Provide the [x, y] coordinate of the cell's center where the given text is located.  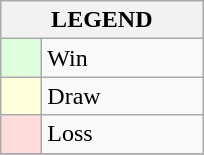
Loss [122, 134]
LEGEND [102, 20]
Draw [122, 96]
Win [122, 58]
